Capture the cell that displays the provided text and extract its (X, Y) central coordinate. 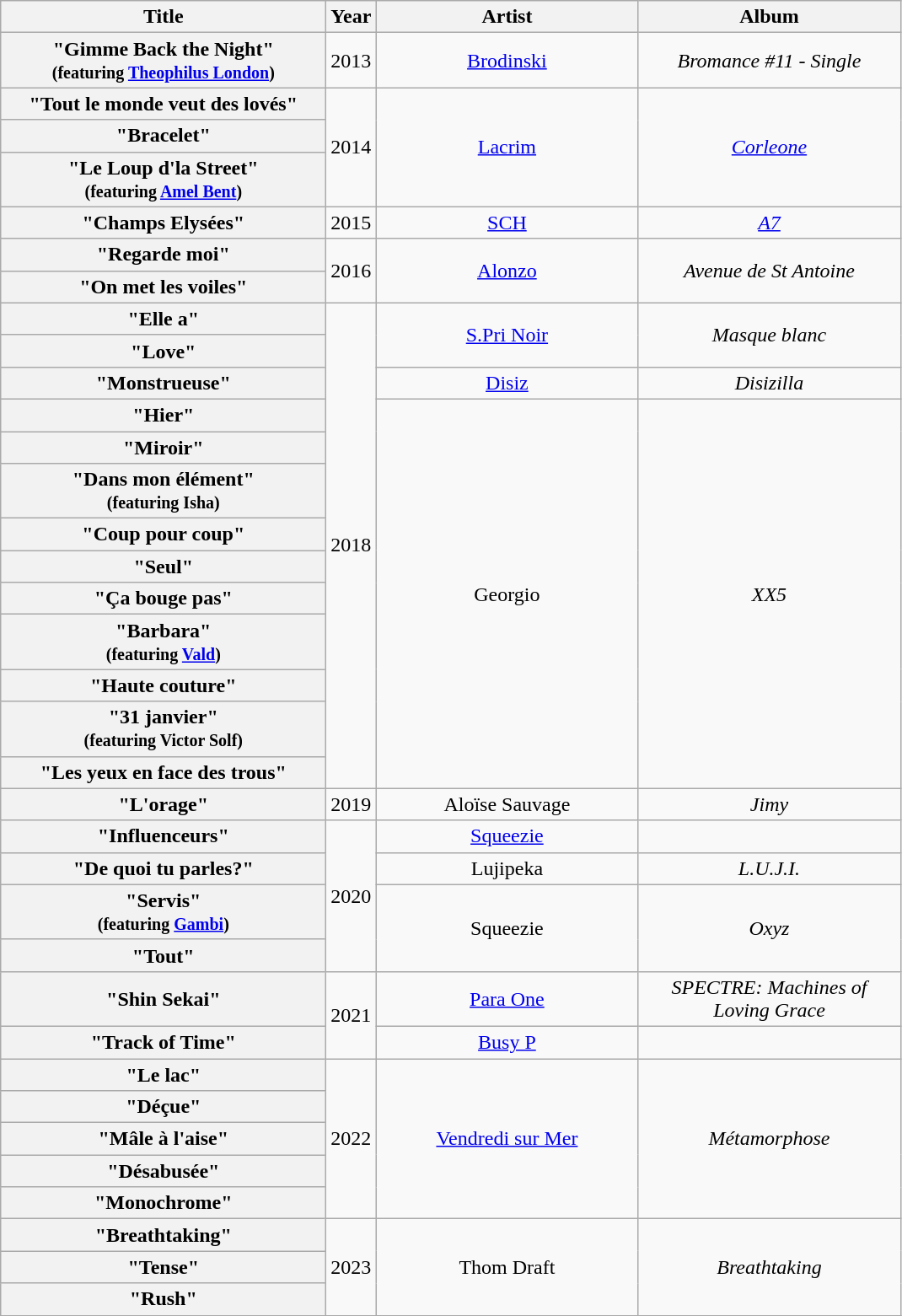
"Le lac" (164, 1075)
XX5 (769, 594)
"Love" (164, 351)
Bromance #11 - Single (769, 61)
"Shin Sekai" (164, 998)
"Désabusée" (164, 1171)
Para One (507, 998)
Thom Draft (507, 1267)
Alonzo (507, 271)
"Mâle à l'aise" (164, 1139)
2014 (351, 147)
"Coup pour coup" (164, 534)
2021 (351, 1015)
"Tense" (164, 1267)
2013 (351, 61)
Lacrim (507, 147)
Artist (507, 17)
"Servis"(featuring Gambi) (164, 912)
"Le Loup d'la Street"(featuring Amel Bent) (164, 179)
2015 (351, 223)
Breathtaking (769, 1267)
Métamorphose (769, 1139)
"Elle a" (164, 319)
L.U.J.I. (769, 868)
S.Pri Noir (507, 335)
A7 (769, 223)
Title (164, 17)
"Tout" (164, 955)
"Monstrueuse" (164, 383)
2018 (351, 545)
Jimy (769, 804)
"Miroir" (164, 448)
"Hier" (164, 415)
"Tout le monde veut des lovés" (164, 104)
SPECTRE: Machines of Loving Grace (769, 998)
"Rush" (164, 1299)
Corleone (769, 147)
"31 janvier"(featuring Victor Solf) (164, 728)
Georgio (507, 594)
Album (769, 17)
Avenue de St Antoine (769, 271)
Aloïse Sauvage (507, 804)
"L'orage" (164, 804)
"Influenceurs" (164, 836)
"Regarde moi" (164, 255)
2016 (351, 271)
Brodinski (507, 61)
2023 (351, 1267)
"Champs Elysées" (164, 223)
"Bracelet" (164, 136)
Disizilla (769, 383)
"Track of Time" (164, 1042)
"Haute couture" (164, 685)
"On met les voiles" (164, 287)
"Monochrome" (164, 1203)
2022 (351, 1139)
Disiz (507, 383)
2019 (351, 804)
"Gimme Back the Night"(featuring Theophilus London) (164, 61)
"Ça bouge pas" (164, 599)
Year (351, 17)
SCH (507, 223)
"Barbara"(featuring Vald) (164, 642)
2020 (351, 895)
"Dans mon élément"(featuring Isha) (164, 491)
Busy P (507, 1042)
"Breathtaking" (164, 1235)
Masque blanc (769, 335)
"Seul" (164, 567)
Vendredi sur Mer (507, 1139)
"Déçue" (164, 1107)
Oxyz (769, 927)
"Les yeux en face des trous" (164, 772)
"De quoi tu parles?" (164, 868)
Lujipeka (507, 868)
